Output the (x, y) coordinate of the center of the cell containing the given text.  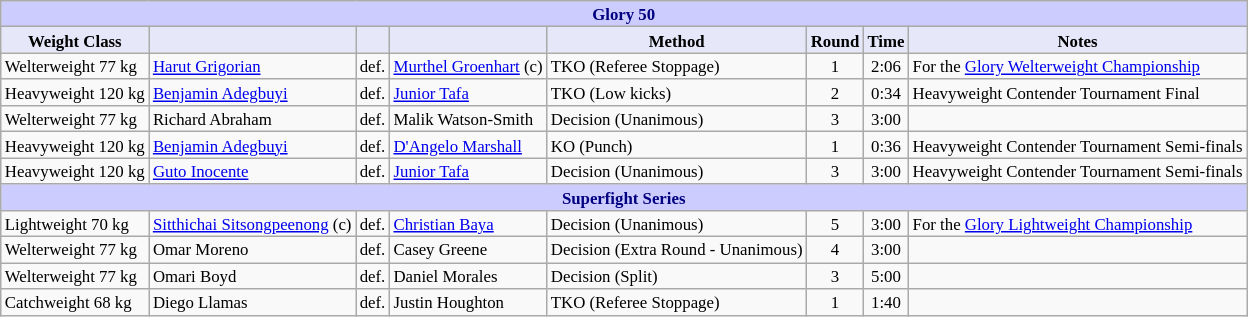
2 (836, 93)
Omari Boyd (252, 276)
Time (886, 40)
KO (Punch) (677, 145)
1:40 (886, 302)
Decision (Split) (677, 276)
Weight Class (75, 40)
Heavyweight Contender Tournament Final (1078, 93)
Casey Greene (468, 250)
Catchweight 68 kg (75, 302)
Christian Baya (468, 224)
Guto Inocente (252, 171)
Diego Llamas (252, 302)
5 (836, 224)
0:36 (886, 145)
Harut Grigorian (252, 66)
Sitthichai Sitsongpeenong (c) (252, 224)
Malik Watson-Smith (468, 119)
2:06 (886, 66)
5:00 (886, 276)
Murthel Groenhart (c) (468, 66)
Round (836, 40)
Lightweight 70 kg (75, 224)
Notes (1078, 40)
Decision (Extra Round - Unanimous) (677, 250)
TKO (Low kicks) (677, 93)
0:34 (886, 93)
Daniel Morales (468, 276)
For the Glory Lightweight Championship (1078, 224)
For the Glory Welterweight Championship (1078, 66)
Omar Moreno (252, 250)
Glory 50 (624, 14)
Superfight Series (624, 197)
4 (836, 250)
Richard Abraham (252, 119)
D'Angelo Marshall (468, 145)
Method (677, 40)
Justin Houghton (468, 302)
